For the text-containing cell, return its midpoint in (X, Y) coordinate format. 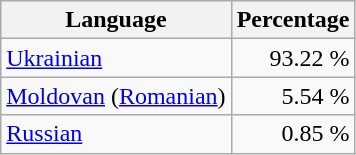
Moldovan (Romanian) (116, 96)
Russian (116, 134)
93.22 % (293, 58)
5.54 % (293, 96)
Percentage (293, 20)
0.85 % (293, 134)
Ukrainian (116, 58)
Language (116, 20)
